Detect which cell encompasses the target text, then output its [x, y] center coordinate. 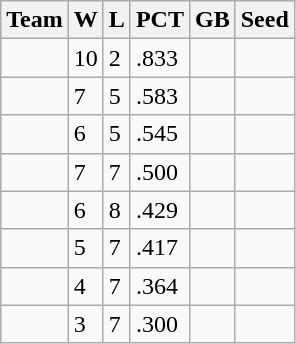
L [116, 20]
.417 [160, 248]
2 [116, 58]
.545 [160, 134]
3 [86, 324]
4 [86, 286]
GB [212, 20]
W [86, 20]
Team [35, 20]
.300 [160, 324]
.583 [160, 96]
.429 [160, 210]
8 [116, 210]
.833 [160, 58]
.364 [160, 286]
.500 [160, 172]
10 [86, 58]
Seed [264, 20]
PCT [160, 20]
